Return [x, y] of the center of cell containing provided text 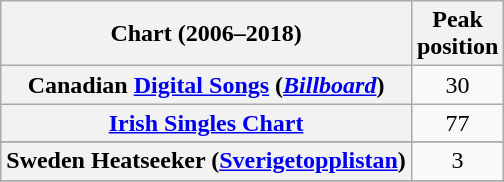
Canadian Digital Songs (Billboard) [206, 85]
Irish Singles Chart [206, 123]
Sweden Heatseeker (Sverigetopplistan) [206, 161]
Peakposition [457, 34]
Chart (2006–2018) [206, 34]
30 [457, 85]
77 [457, 123]
3 [457, 161]
